Return [x, y] of the center of cell containing provided text 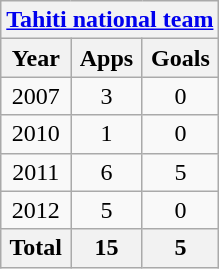
3 [106, 96]
2012 [36, 210]
2011 [36, 172]
Total [36, 248]
Tahiti national team [110, 20]
1 [106, 134]
Goals [180, 58]
Apps [106, 58]
6 [106, 172]
2007 [36, 96]
Year [36, 58]
2010 [36, 134]
15 [106, 248]
